Find where the given text appears and provide that cell's center as (X, Y) coordinate. 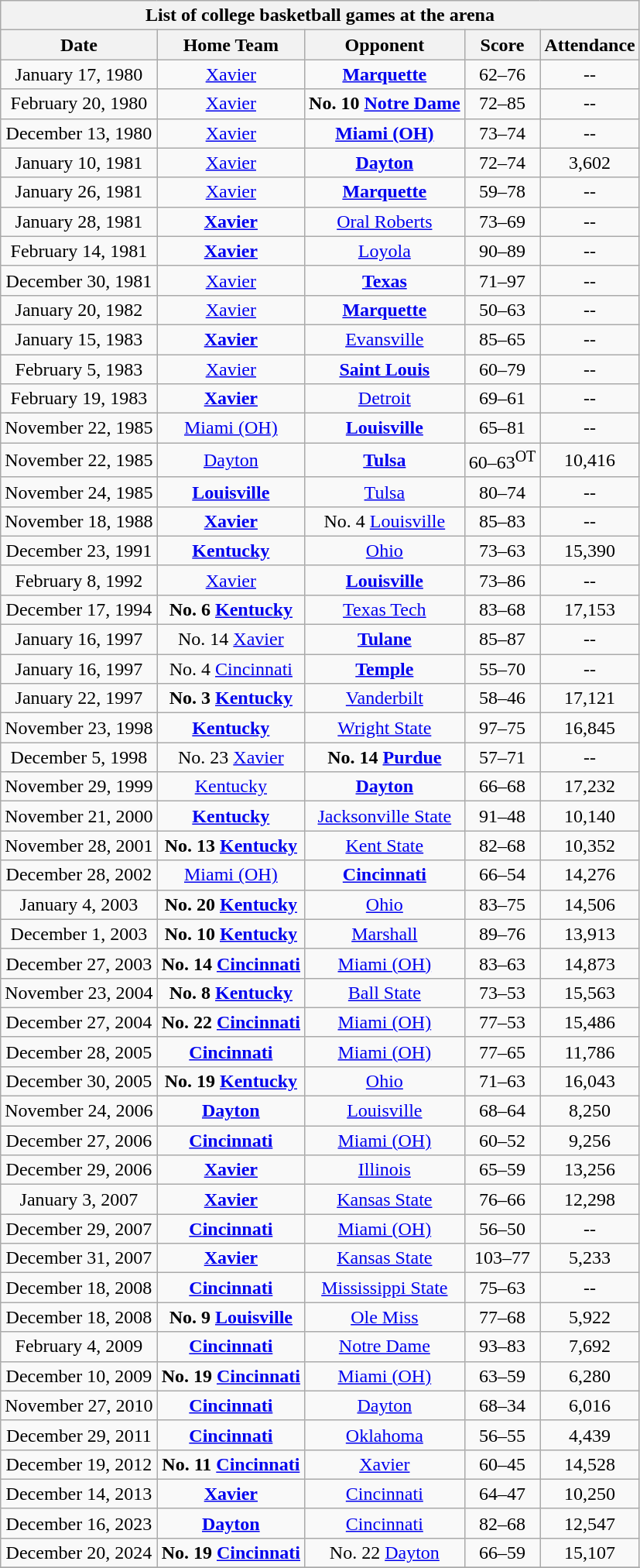
73–74 (502, 133)
66–68 (502, 787)
Oral Roberts (385, 221)
November 24, 1985 (79, 492)
Wright State (385, 728)
71–63 (502, 1081)
November 27, 2010 (79, 1405)
63–59 (502, 1376)
14,873 (590, 963)
17,121 (590, 698)
No. 3 Kentucky (231, 698)
December 27, 2006 (79, 1141)
No. 14 Cincinnati (231, 963)
89–76 (502, 934)
66–59 (502, 1553)
58–46 (502, 698)
Home Team (231, 45)
68–64 (502, 1111)
January 3, 2007 (79, 1199)
Opponent (385, 45)
73–69 (502, 221)
90–89 (502, 251)
Oklahoma (385, 1435)
No. 20 Kentucky (231, 904)
No. 11 Cincinnati (231, 1464)
77–65 (502, 1052)
75–63 (502, 1288)
January 20, 1982 (79, 310)
59–78 (502, 192)
December 20, 2024 (79, 1553)
12,547 (590, 1523)
December 28, 2005 (79, 1052)
Score (502, 45)
December 13, 1980 (79, 133)
65–81 (502, 428)
13,913 (590, 934)
73–86 (502, 580)
December 27, 2004 (79, 1022)
January 17, 1980 (79, 74)
January 15, 1983 (79, 339)
Temple (385, 669)
60–45 (502, 1464)
February 5, 1983 (79, 369)
No. 22 Cincinnati (231, 1022)
November 28, 2001 (79, 846)
60–52 (502, 1141)
14,528 (590, 1464)
16,845 (590, 728)
14,506 (590, 904)
66–54 (502, 875)
No. 8 Kentucky (231, 993)
January 22, 1997 (79, 698)
Loyola (385, 251)
No. 14 Purdue (385, 757)
10,416 (590, 460)
February 20, 1980 (79, 104)
Attendance (590, 45)
December 1, 2003 (79, 934)
85–65 (502, 339)
73–63 (502, 551)
72–85 (502, 104)
15,486 (590, 1022)
6,280 (590, 1376)
57–71 (502, 757)
64–47 (502, 1494)
No. 6 Kentucky (231, 609)
69–61 (502, 399)
No. 4 Cincinnati (231, 669)
December 14, 2013 (79, 1494)
11,786 (590, 1052)
December 28, 2002 (79, 875)
83–63 (502, 963)
76–66 (502, 1199)
68–34 (502, 1405)
62–76 (502, 74)
No. 4 Louisville (385, 521)
56–50 (502, 1229)
No. 13 Kentucky (231, 846)
55–70 (502, 669)
65–59 (502, 1170)
14,276 (590, 875)
No. 14 Xavier (231, 640)
November 24, 2006 (79, 1111)
Saint Louis (385, 369)
83–68 (502, 609)
December 31, 2007 (79, 1258)
103–77 (502, 1258)
January 26, 1981 (79, 192)
Date (79, 45)
Evansville (385, 339)
10,352 (590, 846)
50–63 (502, 310)
Jacksonville State (385, 816)
December 30, 1981 (79, 280)
71–97 (502, 280)
January 10, 1981 (79, 163)
7,692 (590, 1347)
February 8, 1992 (79, 580)
5,233 (590, 1258)
November 21, 2000 (79, 816)
December 23, 1991 (79, 551)
Tulane (385, 640)
December 29, 2006 (79, 1170)
No. 22 Dayton (385, 1553)
17,232 (590, 787)
80–74 (502, 492)
4,439 (590, 1435)
15,107 (590, 1553)
December 19, 2012 (79, 1464)
93–83 (502, 1347)
91–48 (502, 816)
Notre Dame (385, 1347)
8,250 (590, 1111)
83–75 (502, 904)
15,390 (590, 551)
5,922 (590, 1317)
85–87 (502, 640)
13,256 (590, 1170)
9,256 (590, 1141)
No. 19 Kentucky (231, 1081)
List of college basketball games at the arena (320, 15)
December 30, 2005 (79, 1081)
November 23, 1998 (79, 728)
November 29, 1999 (79, 787)
77–68 (502, 1317)
December 16, 2023 (79, 1523)
December 27, 2003 (79, 963)
November 18, 1988 (79, 521)
60–79 (502, 369)
Ball State (385, 993)
Kent State (385, 846)
Ole Miss (385, 1317)
January 28, 1981 (79, 221)
February 4, 2009 (79, 1347)
Texas Tech (385, 609)
16,043 (590, 1081)
10,250 (590, 1494)
56–55 (502, 1435)
Marshall (385, 934)
17,153 (590, 609)
60–63OT (502, 460)
85–83 (502, 521)
97–75 (502, 728)
Texas (385, 280)
December 29, 2011 (79, 1435)
10,140 (590, 816)
December 5, 1998 (79, 757)
December 10, 2009 (79, 1376)
No. 9 Louisville (231, 1317)
15,563 (590, 993)
12,298 (590, 1199)
November 23, 2004 (79, 993)
January 4, 2003 (79, 904)
December 17, 1994 (79, 609)
No. 10 Notre Dame (385, 104)
December 29, 2007 (79, 1229)
72–74 (502, 163)
77–53 (502, 1022)
No. 23 Xavier (231, 757)
Detroit (385, 399)
No. 10 Kentucky (231, 934)
February 19, 1983 (79, 399)
3,602 (590, 163)
73–53 (502, 993)
6,016 (590, 1405)
Vanderbilt (385, 698)
February 14, 1981 (79, 251)
Illinois (385, 1170)
Mississippi State (385, 1288)
